Return [x, y] of the center of cell containing provided text 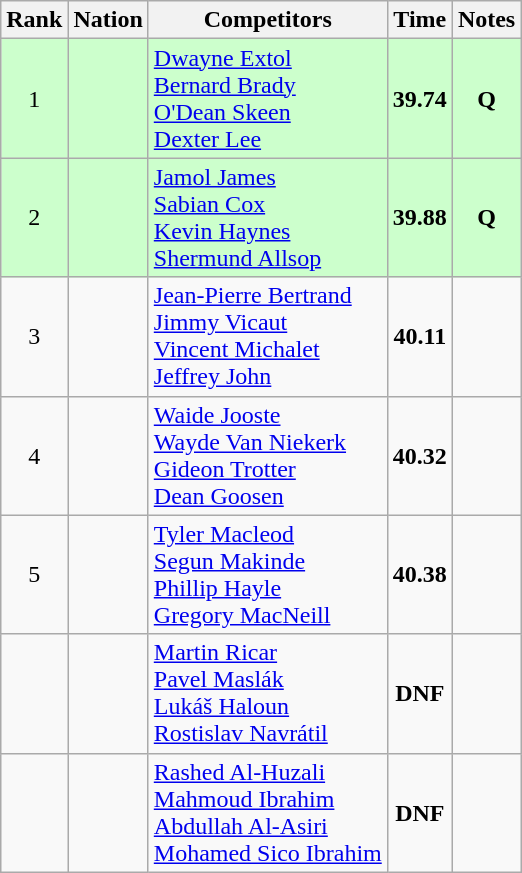
40.38 [420, 574]
Nation [108, 20]
Dwayne ExtolBernard BradyO'Dean SkeenDexter Lee [268, 98]
Jamol JamesSabian CoxKevin HaynesShermund Allsop [268, 218]
Rank [34, 20]
40.11 [420, 336]
5 [34, 574]
1 [34, 98]
39.74 [420, 98]
Time [420, 20]
Notes [486, 20]
3 [34, 336]
Tyler MacleodSegun MakindePhillip HayleGregory MacNeill [268, 574]
39.88 [420, 218]
Martin RicarPavel MaslákLukáš HalounRostislav Navrátil [268, 694]
2 [34, 218]
Jean-Pierre BertrandJimmy VicautVincent MichaletJeffrey John [268, 336]
Waide JoosteWayde Van NiekerkGideon TrotterDean Goosen [268, 456]
Rashed Al-HuzaliMahmoud IbrahimAbdullah Al-AsiriMohamed Sico Ibrahim [268, 812]
4 [34, 456]
40.32 [420, 456]
Competitors [268, 20]
